From the cell containing the given text, extract its center point as [X, Y] coordinate. 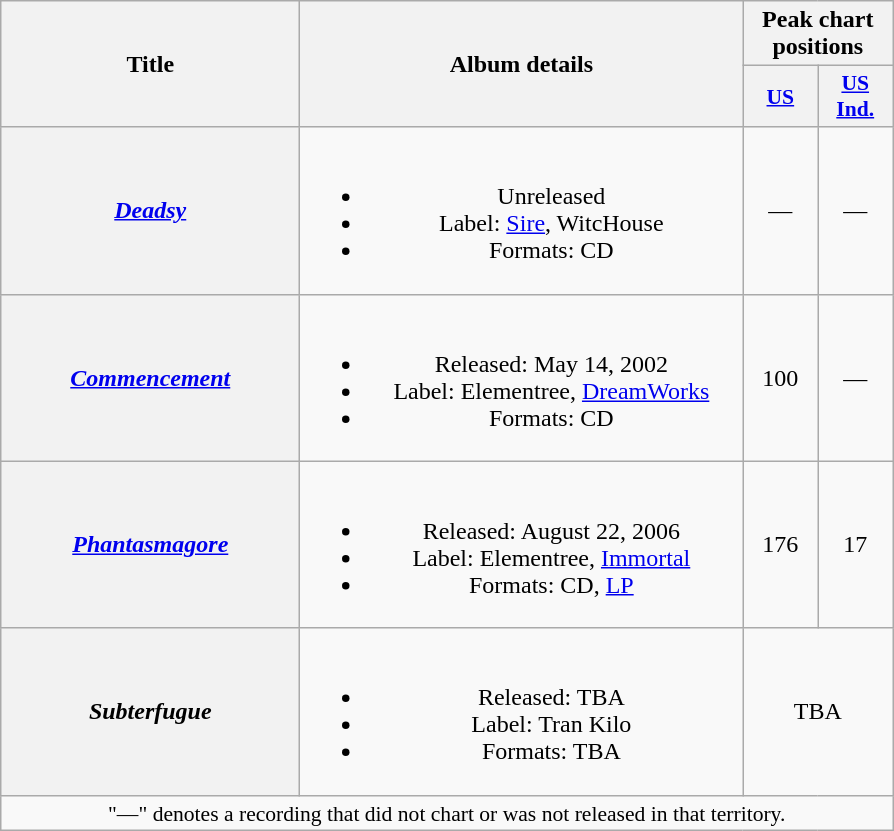
Album details [522, 64]
TBA [818, 712]
Title [150, 64]
Released: May 14, 2002Label: Elementree, DreamWorksFormats: CD [522, 378]
100 [780, 378]
Phantasmagore [150, 544]
Released: TBALabel: Tran KiloFormats: TBA [522, 712]
Deadsy [150, 210]
Subterfugue [150, 712]
"—" denotes a recording that did not chart or was not released in that territory. [447, 813]
Commencement [150, 378]
UnreleasedLabel: Sire, WitcHouseFormats: CD [522, 210]
Released: August 22, 2006Label: Elementree, ImmortalFormats: CD, LP [522, 544]
17 [856, 544]
Peak chart positions [818, 34]
176 [780, 544]
USInd. [856, 96]
US [780, 96]
